Extract the [x, y] coordinate from the center of the cell holding the provided text.  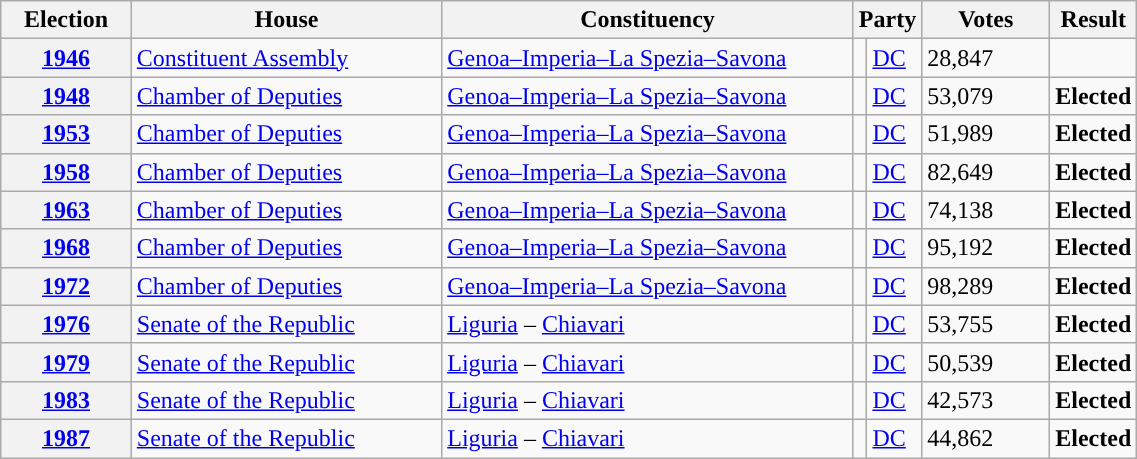
51,989 [986, 134]
Constituent Assembly [286, 58]
50,539 [986, 362]
53,755 [986, 324]
1953 [66, 134]
82,649 [986, 172]
1958 [66, 172]
1968 [66, 248]
1963 [66, 210]
1979 [66, 362]
74,138 [986, 210]
98,289 [986, 286]
1972 [66, 286]
Votes [986, 20]
Election [66, 20]
Constituency [648, 20]
53,079 [986, 96]
Result [1094, 20]
1976 [66, 324]
1948 [66, 96]
1987 [66, 438]
42,573 [986, 400]
1983 [66, 400]
1946 [66, 58]
House [286, 20]
28,847 [986, 58]
Party [887, 20]
95,192 [986, 248]
44,862 [986, 438]
